Identify which cell holds the provided text, then report its [x, y] central coordinate. 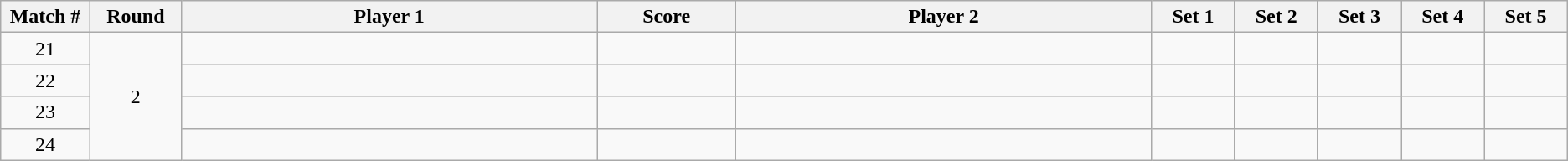
Set 4 [1442, 17]
23 [45, 112]
2 [136, 96]
Set 5 [1526, 17]
22 [45, 80]
Set 2 [1277, 17]
24 [45, 144]
Set 3 [1359, 17]
Round [136, 17]
Player 1 [389, 17]
Match # [45, 17]
Score [667, 17]
21 [45, 49]
Set 1 [1193, 17]
Player 2 [943, 17]
